Provide the (X, Y) coordinate of the cell's center where the given text is located.  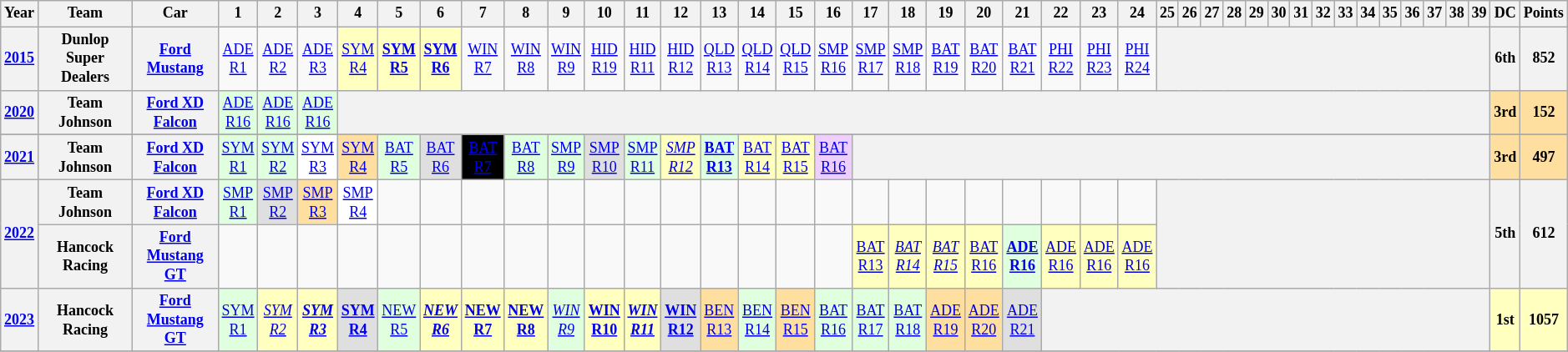
9 (566, 13)
6 (441, 13)
PHIR23 (1099, 58)
BATR5 (399, 158)
WINR10 (604, 319)
36 (1413, 13)
2021 (20, 158)
SYMR6 (441, 58)
18 (908, 13)
NEWR8 (526, 319)
3 (318, 13)
BATR7 (483, 158)
5th (1505, 234)
BATR17 (870, 319)
7 (483, 13)
15 (796, 13)
16 (833, 13)
PHIR24 (1137, 58)
NEWR6 (441, 319)
25 (1167, 13)
BENR15 (796, 319)
Car (175, 13)
SMPR18 (908, 58)
QLDR13 (719, 58)
QLDR14 (757, 58)
ADER21 (1022, 319)
SMPR3 (318, 202)
17 (870, 13)
HIDR12 (681, 58)
37 (1434, 13)
BATR20 (984, 58)
Year (20, 13)
33 (1346, 13)
ADER19 (946, 319)
24 (1137, 13)
ADER3 (318, 58)
39 (1479, 13)
BENR14 (757, 319)
2 (278, 13)
2022 (20, 234)
30 (1279, 13)
ADER20 (984, 319)
19 (946, 13)
26 (1189, 13)
PHIR22 (1061, 58)
ADER2 (278, 58)
WINR11 (643, 319)
SMPR16 (833, 58)
28 (1234, 13)
2015 (20, 58)
11 (643, 13)
14 (757, 13)
20 (984, 13)
QLDR15 (796, 58)
852 (1545, 58)
6th (1505, 58)
WINR7 (483, 58)
22 (1061, 13)
DC (1505, 13)
38 (1458, 13)
HIDR11 (643, 58)
SMPR4 (357, 202)
34 (1368, 13)
Team (85, 13)
12 (681, 13)
BATR21 (1022, 58)
WINR12 (681, 319)
SMPR12 (681, 158)
152 (1545, 113)
1 (238, 13)
612 (1545, 234)
31 (1301, 13)
BATR8 (526, 158)
Points (1545, 13)
ADER1 (238, 58)
SMPR9 (566, 158)
BATR6 (441, 158)
497 (1545, 158)
Ford Mustang (175, 58)
SMPR10 (604, 158)
SMPR2 (278, 202)
WINR8 (526, 58)
5 (399, 13)
SMPR1 (238, 202)
10 (604, 13)
NEWR5 (399, 319)
BATR19 (946, 58)
SYMR5 (399, 58)
35 (1391, 13)
2020 (20, 113)
SMPR11 (643, 158)
BATR18 (908, 319)
SMPR17 (870, 58)
4 (357, 13)
BENR13 (719, 319)
1057 (1545, 319)
32 (1323, 13)
29 (1256, 13)
HIDR19 (604, 58)
23 (1099, 13)
8 (526, 13)
1st (1505, 319)
21 (1022, 13)
27 (1212, 13)
13 (719, 13)
2023 (20, 319)
Dunlop Super Dealers (85, 58)
NEWR7 (483, 319)
